For the text-containing cell, return its midpoint in [X, Y] coordinate format. 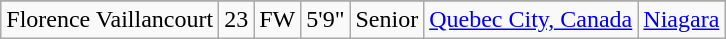
FW [278, 20]
Florence Vaillancourt [110, 20]
Quebec City, Canada [531, 20]
Niagara [682, 20]
23 [236, 20]
Senior [387, 20]
5'9" [326, 20]
